Output the (X, Y) coordinate of the center of the cell containing the given text.  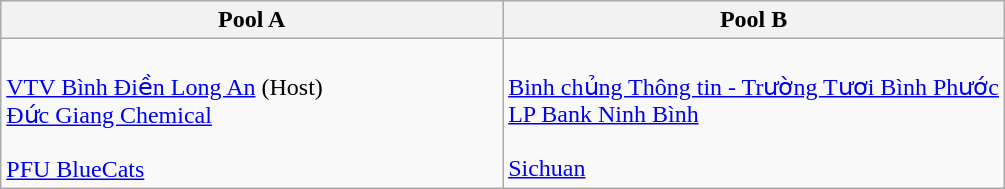
Pool B (754, 20)
Pool A (252, 20)
VTV Bình Điền Long An (Host) Đức Giang Chemical PFU BlueCats (252, 114)
Binh chủng Thông tin - Trường Tươi Bình Phước LP Bank Ninh Bình Sichuan (754, 114)
